Output the (X, Y) coordinate of the center of the cell containing the given text.  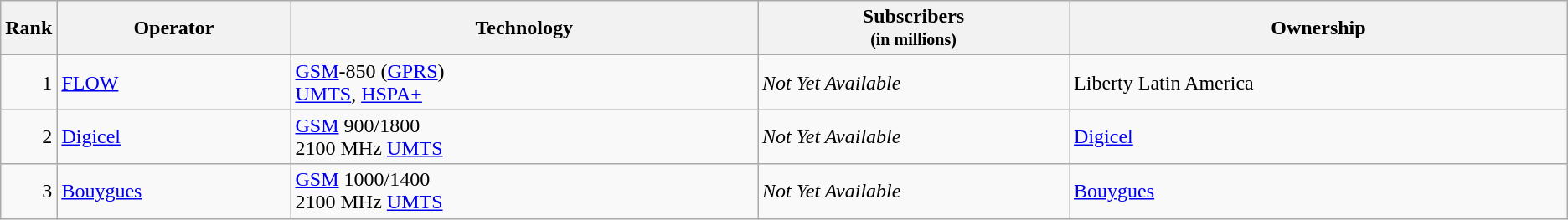
1 (28, 82)
Operator (174, 28)
FLOW (174, 82)
Technology (524, 28)
Ownership (1318, 28)
GSM-850 (GPRS) UMTS, HSPA+ (524, 82)
2 (28, 137)
Liberty Latin America (1318, 82)
Rank (28, 28)
GSM 1000/1400 2100 MHz UMTS (524, 191)
GSM 900/1800 2100 MHz UMTS (524, 137)
Subscribers(in millions) (913, 28)
3 (28, 191)
